Locate the cell with the specified text and output its [X, Y] center coordinate. 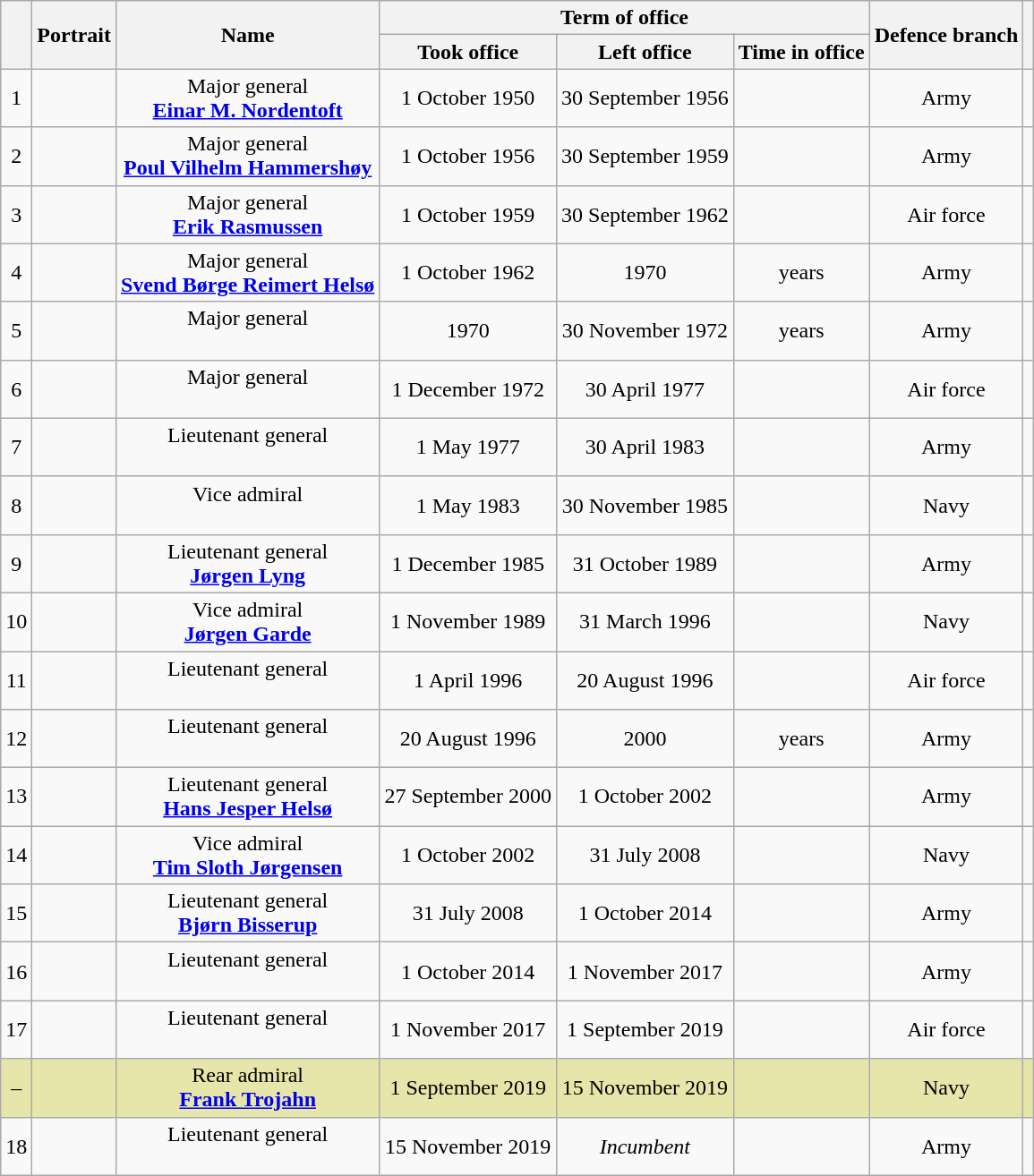
Took office [468, 52]
9 [16, 564]
14 [16, 856]
Major generalPoul Vilhelm Hammershøy [247, 156]
Time in office [801, 52]
1 April 1996 [468, 680]
2000 [645, 739]
Major generalErik Rasmussen [247, 215]
11 [16, 680]
Lieutenant generalHans Jesper Helsø [247, 797]
4 [16, 272]
10 [16, 621]
16 [16, 972]
30 November 1972 [645, 331]
31 March 1996 [645, 621]
Major generalEinar M. Nordentoft [247, 98]
8 [16, 505]
Left office [645, 52]
2 [16, 156]
Vice admiral [247, 505]
27 September 2000 [468, 797]
15 [16, 913]
Vice admiralJørgen Garde [247, 621]
1 December 1985 [468, 564]
1 [16, 98]
1 October 1959 [468, 215]
6 [16, 388]
1 May 1983 [468, 505]
Incumbent [645, 1146]
30 April 1977 [645, 388]
1 May 1977 [468, 447]
30 September 1962 [645, 215]
30 September 1956 [645, 98]
7 [16, 447]
12 [16, 739]
1 October 1950 [468, 98]
Name [247, 35]
17 [16, 1029]
18 [16, 1146]
1 October 1962 [468, 272]
5 [16, 331]
Term of office [625, 18]
Lieutenant generalBjørn Bisserup [247, 913]
Vice admiralTim Sloth Jørgensen [247, 856]
1 December 1972 [468, 388]
30 April 1983 [645, 447]
30 September 1959 [645, 156]
Portrait [74, 35]
13 [16, 797]
1 November 1989 [468, 621]
– [16, 1088]
1 October 1956 [468, 156]
3 [16, 215]
Defence branch [946, 35]
31 October 1989 [645, 564]
Rear admiralFrank Trojahn [247, 1088]
30 November 1985 [645, 505]
Major generalSvend Børge Reimert Helsø [247, 272]
Lieutenant generalJørgen Lyng [247, 564]
